Scan for the cell matching the given text and deliver its (X, Y) coordinate at center. 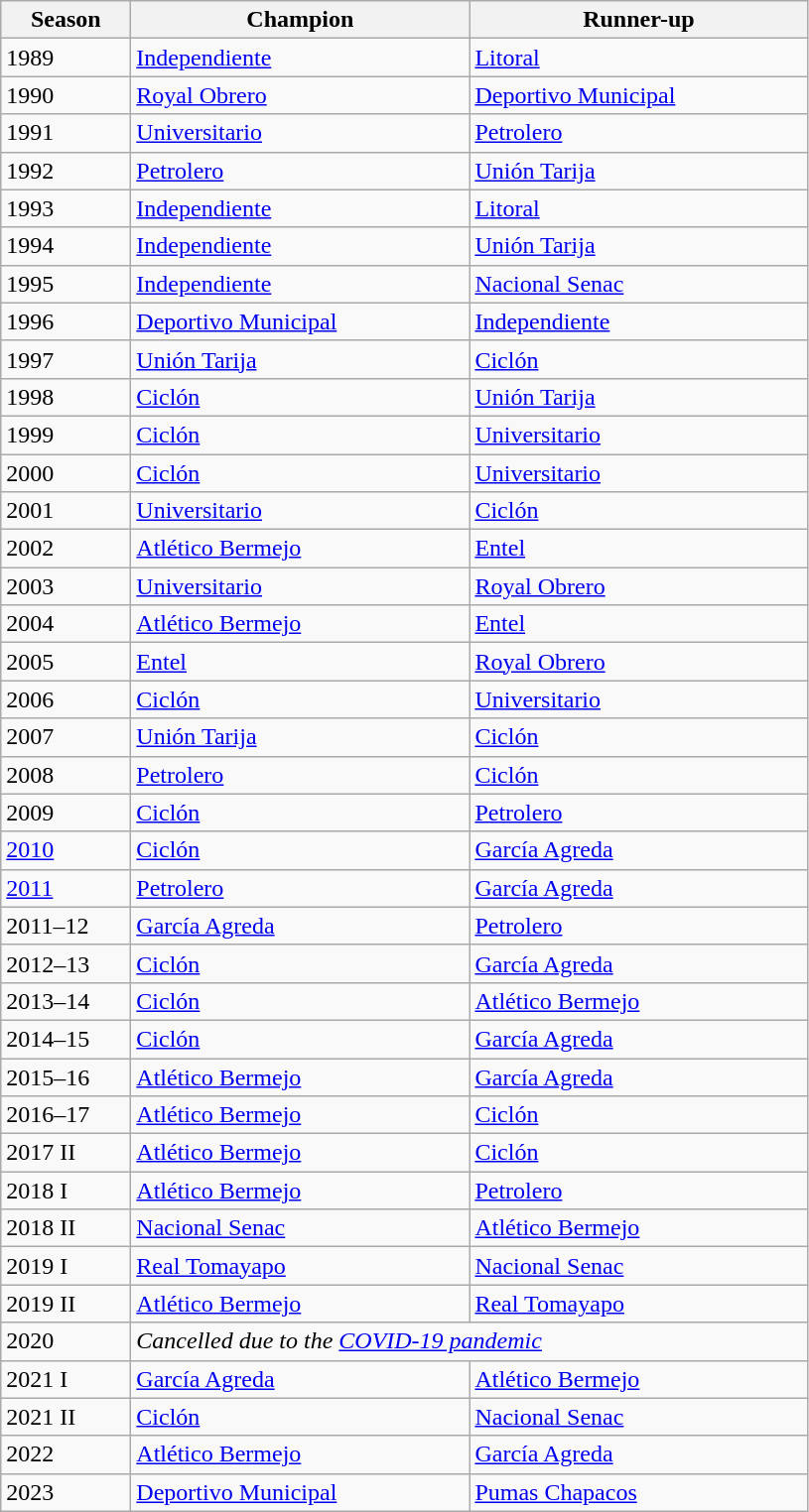
2021 II (66, 1417)
2006 (66, 699)
2012–13 (66, 963)
1995 (66, 284)
2013–14 (66, 1001)
2007 (66, 737)
2019 II (66, 1304)
2018 I (66, 1191)
1992 (66, 171)
2008 (66, 775)
2016–17 (66, 1115)
2023 (66, 1492)
2004 (66, 624)
2020 (66, 1341)
Pumas Chapacos (639, 1492)
1991 (66, 133)
2014–15 (66, 1039)
2011 (66, 888)
1999 (66, 435)
2017 II (66, 1153)
Season (66, 20)
1997 (66, 359)
1993 (66, 208)
1990 (66, 95)
2009 (66, 813)
1998 (66, 397)
2002 (66, 549)
2005 (66, 662)
1989 (66, 58)
Cancelled due to the COVID-19 pandemic (470, 1341)
2021 I (66, 1379)
2022 (66, 1454)
Champion (300, 20)
2011–12 (66, 926)
2015–16 (66, 1076)
2019 I (66, 1266)
2010 (66, 850)
2000 (66, 473)
1996 (66, 321)
2018 II (66, 1228)
2001 (66, 511)
1994 (66, 246)
2003 (66, 586)
Runner-up (639, 20)
